Search for the cell housing the specified text and yield its [x, y] center coordinate. 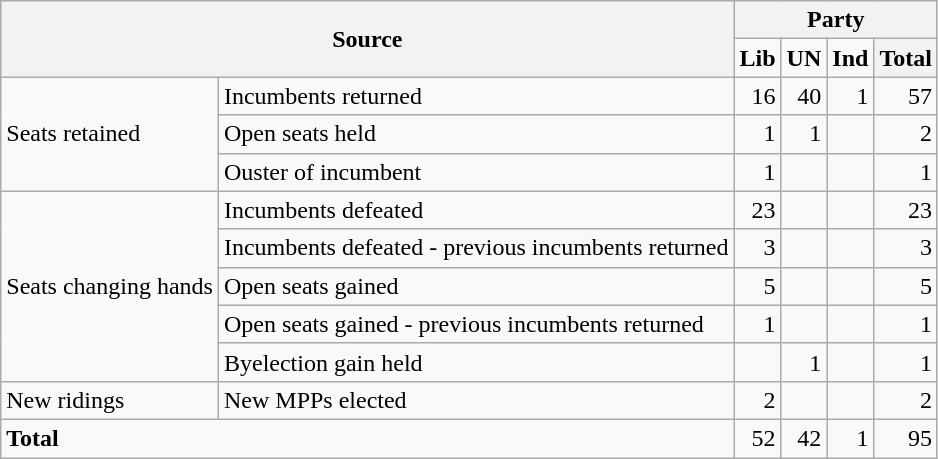
Incumbents defeated [476, 210]
Seats changing hands [110, 286]
Lib [758, 58]
Byelection gain held [476, 362]
Seats retained [110, 134]
52 [758, 438]
Source [368, 39]
New ridings [110, 400]
16 [758, 96]
Open seats held [476, 134]
Ind [850, 58]
Open seats gained - previous incumbents returned [476, 324]
Incumbents defeated - previous incumbents returned [476, 248]
Party [836, 20]
Open seats gained [476, 286]
UN [804, 58]
Incumbents returned [476, 96]
Ouster of incumbent [476, 172]
42 [804, 438]
57 [906, 96]
40 [804, 96]
New MPPs elected [476, 400]
95 [906, 438]
